Determine the (X, Y) coordinate at the center of the cell enclosing the given text.  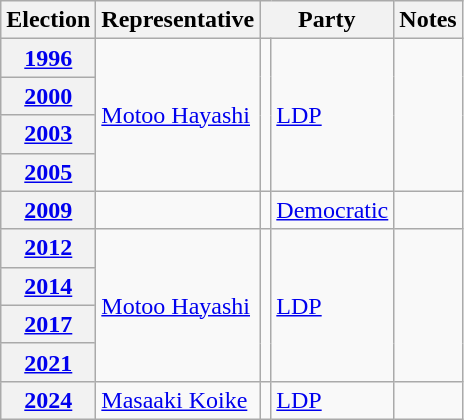
2017 (48, 324)
Election (48, 20)
Party (327, 20)
Representative (178, 20)
2000 (48, 96)
2003 (48, 134)
Democratic (332, 210)
Masaaki Koike (178, 400)
2009 (48, 210)
Notes (428, 20)
2024 (48, 400)
2021 (48, 362)
2005 (48, 172)
2012 (48, 248)
2014 (48, 286)
1996 (48, 58)
